Pinpoint the cell where the given text exists, returning its [x, y] midpoint coordinate. 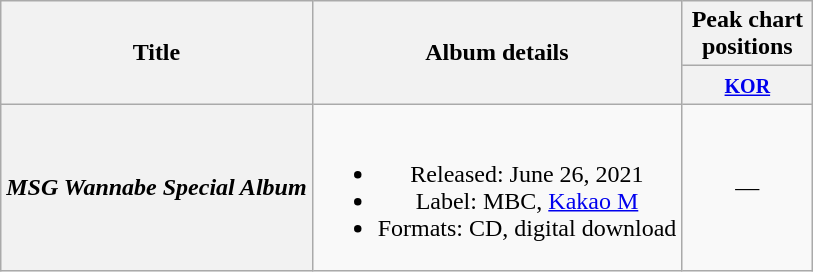
Album details [497, 52]
Peak chart positions [748, 34]
Released: June 26, 2021Label: MBC, Kakao MFormats: CD, digital download [497, 188]
Title [156, 52]
— [748, 188]
MSG Wannabe Special Album [156, 188]
KOR [748, 85]
